From the cell containing the given text, extract its center point as [X, Y] coordinate. 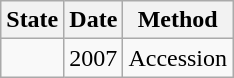
Method [178, 20]
2007 [94, 58]
Accession [178, 58]
Date [94, 20]
State [32, 20]
